Pinpoint the cell where the given text exists, returning its (X, Y) midpoint coordinate. 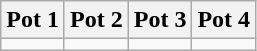
Pot 3 (160, 20)
Pot 1 (33, 20)
Pot 2 (96, 20)
Pot 4 (224, 20)
